Return the [X, Y] coordinate for the center point of the cell that contains the specified text.  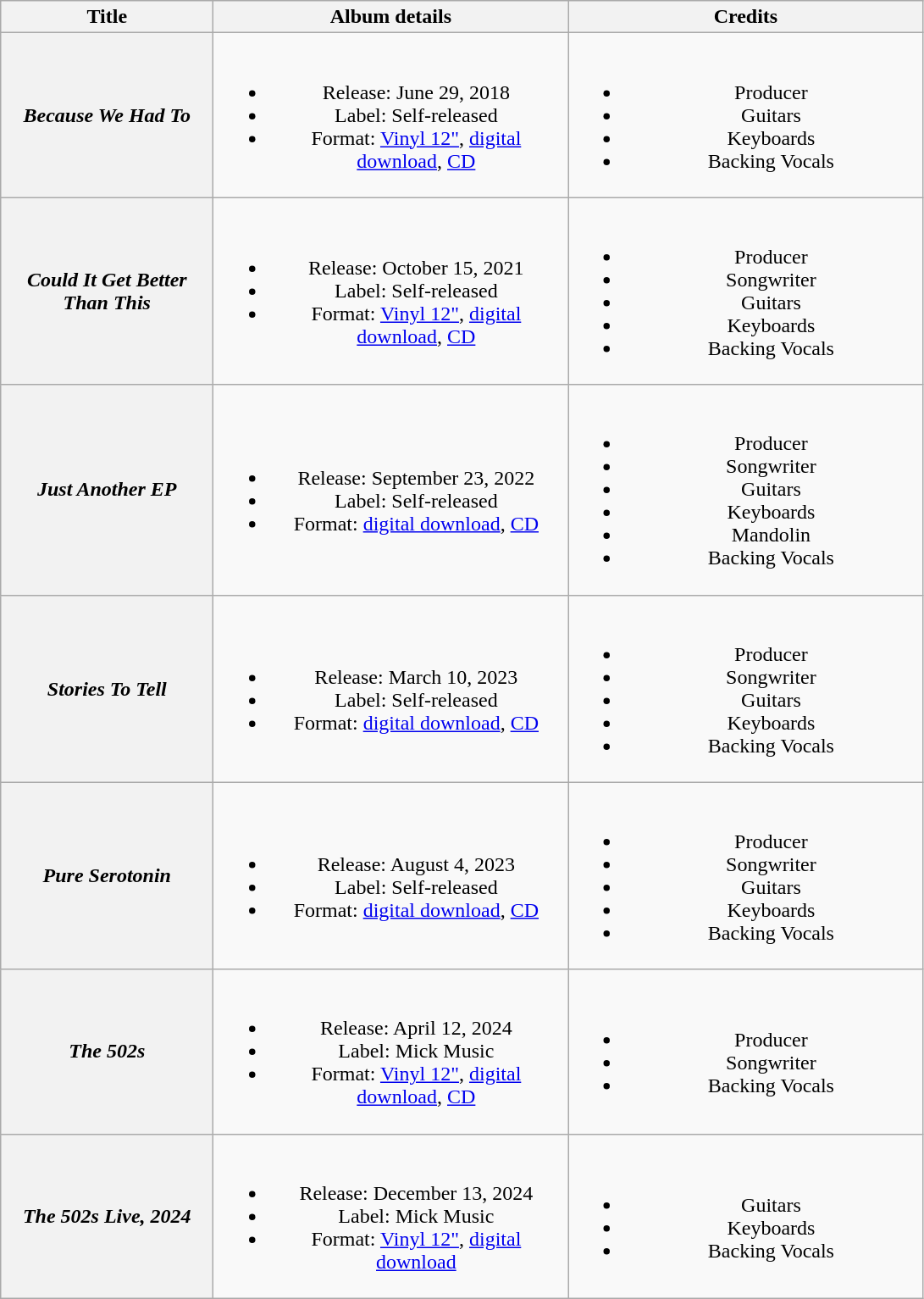
ProducerSongwriterBacking Vocals [745, 1052]
Just Another EP [107, 490]
Release: March 10, 2023Label: Self-releasedFormat: digital download, CD [391, 688]
Credits [745, 17]
Release: December 13, 2024Label: Mick MusicFormat: Vinyl 12", digital download [391, 1216]
The 502s [107, 1052]
The 502s Live, 2024 [107, 1216]
Release: April 12, 2024Label: Mick MusicFormat: Vinyl 12", digital download, CD [391, 1052]
Release: June 29, 2018Label: Self-releasedFormat: Vinyl 12", digital download, CD [391, 115]
Album details [391, 17]
ProducerGuitarsKeyboardsBacking Vocals [745, 115]
Pure Serotonin [107, 876]
Could It Get Better Than This [107, 291]
Title [107, 17]
ProducerSongwriterGuitarsKeyboardsMandolinBacking Vocals [745, 490]
Release: August 4, 2023Label: Self-releasedFormat: digital download, CD [391, 876]
Release: October 15, 2021Label: Self-releasedFormat: Vinyl 12", digital download, CD [391, 291]
Because We Had To [107, 115]
GuitarsKeyboardsBacking Vocals [745, 1216]
Stories To Tell [107, 688]
Release: September 23, 2022Label: Self-releasedFormat: digital download, CD [391, 490]
